Search for the cell housing the specified text and yield its [X, Y] center coordinate. 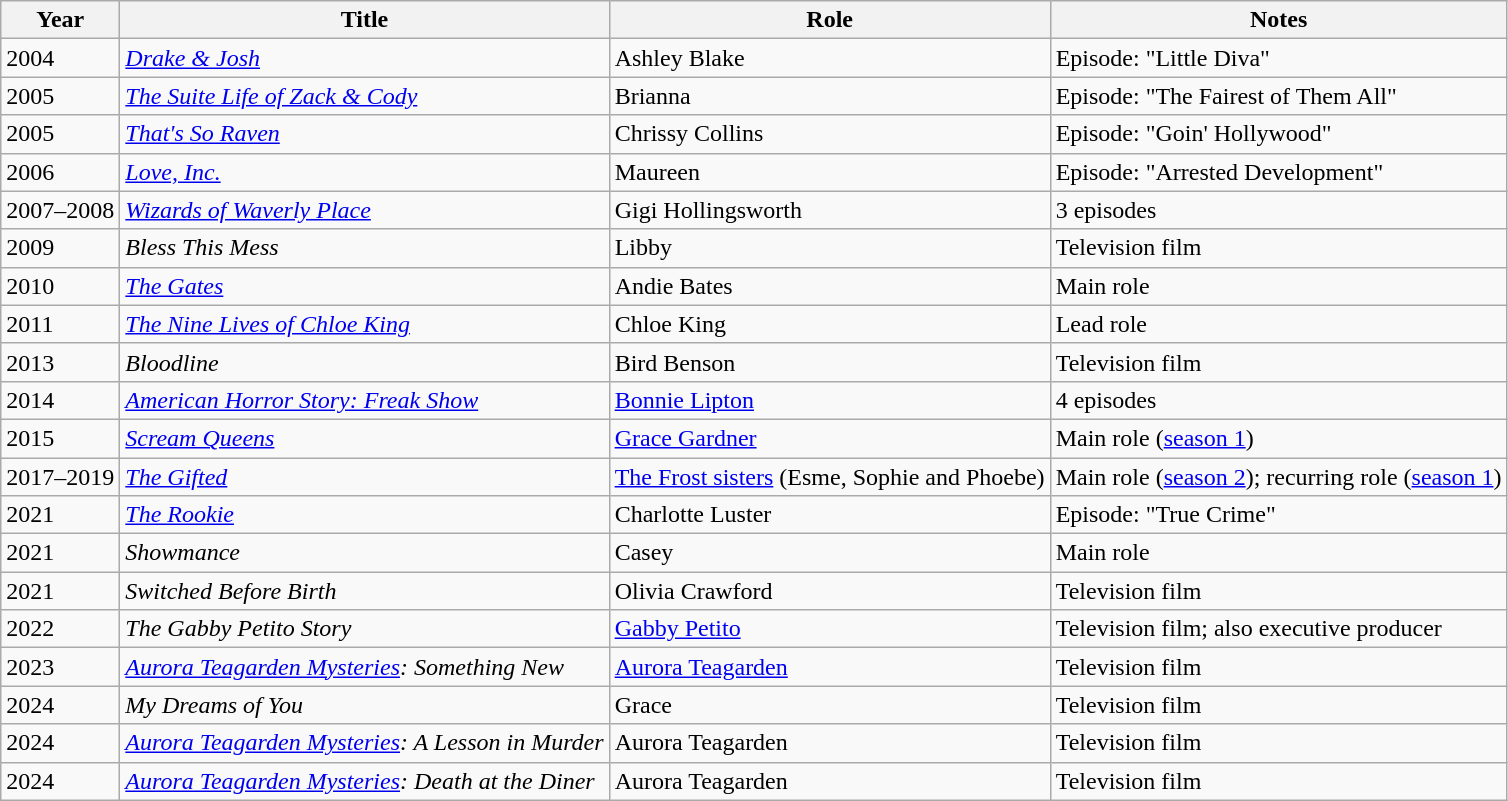
The Suite Life of Zack & Cody [364, 96]
Bloodline [364, 362]
Casey [830, 553]
2006 [60, 172]
2009 [60, 248]
Love, Inc. [364, 172]
The Gates [364, 286]
Role [830, 20]
2010 [60, 286]
2014 [60, 400]
Switched Before Birth [364, 591]
Chloe King [830, 324]
The Gifted [364, 477]
Episode: "Little Diva" [1278, 58]
Wizards of Waverly Place [364, 210]
Gigi Hollingsworth [830, 210]
Ashley Blake [830, 58]
The Gabby Petito Story [364, 629]
Episode: "Goin' Hollywood" [1278, 134]
2011 [60, 324]
Main role (season 1) [1278, 438]
The Rookie [364, 515]
4 episodes [1278, 400]
Maureen [830, 172]
Andie Bates [830, 286]
That's So Raven [364, 134]
Charlotte Luster [830, 515]
Aurora Teagarden Mysteries: Death at the Diner [364, 781]
Television film; also executive producer [1278, 629]
American Horror Story: Freak Show [364, 400]
Bird Benson [830, 362]
3 episodes [1278, 210]
2015 [60, 438]
Chrissy Collins [830, 134]
Grace Gardner [830, 438]
Olivia Crawford [830, 591]
2023 [60, 667]
Bless This Mess [364, 248]
The Nine Lives of Chloe King [364, 324]
Bonnie Lipton [830, 400]
Lead role [1278, 324]
Drake & Josh [364, 58]
Aurora Teagarden Mysteries: A Lesson in Murder [364, 743]
Episode: "The Fairest of Them All" [1278, 96]
2007–2008 [60, 210]
Brianna [830, 96]
2022 [60, 629]
Episode: "Arrested Development" [1278, 172]
Title [364, 20]
Showmance [364, 553]
The Frost sisters (Esme, Sophie and Phoebe) [830, 477]
2017–2019 [60, 477]
Aurora Teagarden Mysteries: Something New [364, 667]
Notes [1278, 20]
2013 [60, 362]
Episode: "True Crime" [1278, 515]
Libby [830, 248]
Year [60, 20]
Grace [830, 705]
My Dreams of You [364, 705]
Gabby Petito [830, 629]
Main role (season 2); recurring role (season 1) [1278, 477]
2004 [60, 58]
Scream Queens [364, 438]
